Locate the cell with the specified text and output its [X, Y] center coordinate. 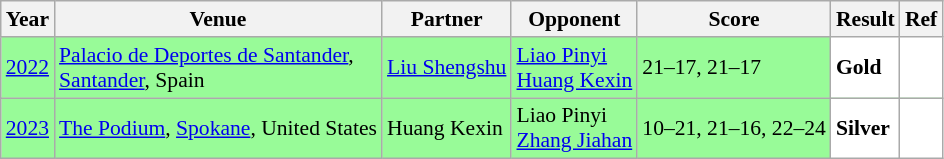
The Podium, Spokane, United States [218, 128]
Ref [921, 19]
Huang Kexin [446, 128]
Liao Pinyi Zhang Jiahan [574, 128]
Liu Shengshu [446, 68]
Opponent [574, 19]
Partner [446, 19]
Score [734, 19]
10–21, 21–16, 22–24 [734, 128]
Palacio de Deportes de Santander,Santander, Spain [218, 68]
Silver [866, 128]
21–17, 21–17 [734, 68]
2022 [28, 68]
Venue [218, 19]
Result [866, 19]
2023 [28, 128]
Gold [866, 68]
Liao Pinyi Huang Kexin [574, 68]
Year [28, 19]
